Pinpoint the cell where the given text exists, returning its (X, Y) midpoint coordinate. 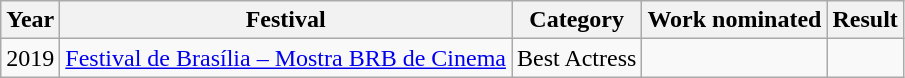
Work nominated (734, 20)
Best Actress (577, 58)
Festival de Brasília – Mostra BRB de Cinema (286, 58)
Year (30, 20)
2019 (30, 58)
Festival (286, 20)
Result (865, 20)
Category (577, 20)
